Detect which cell encompasses the target text, then output its [X, Y] center coordinate. 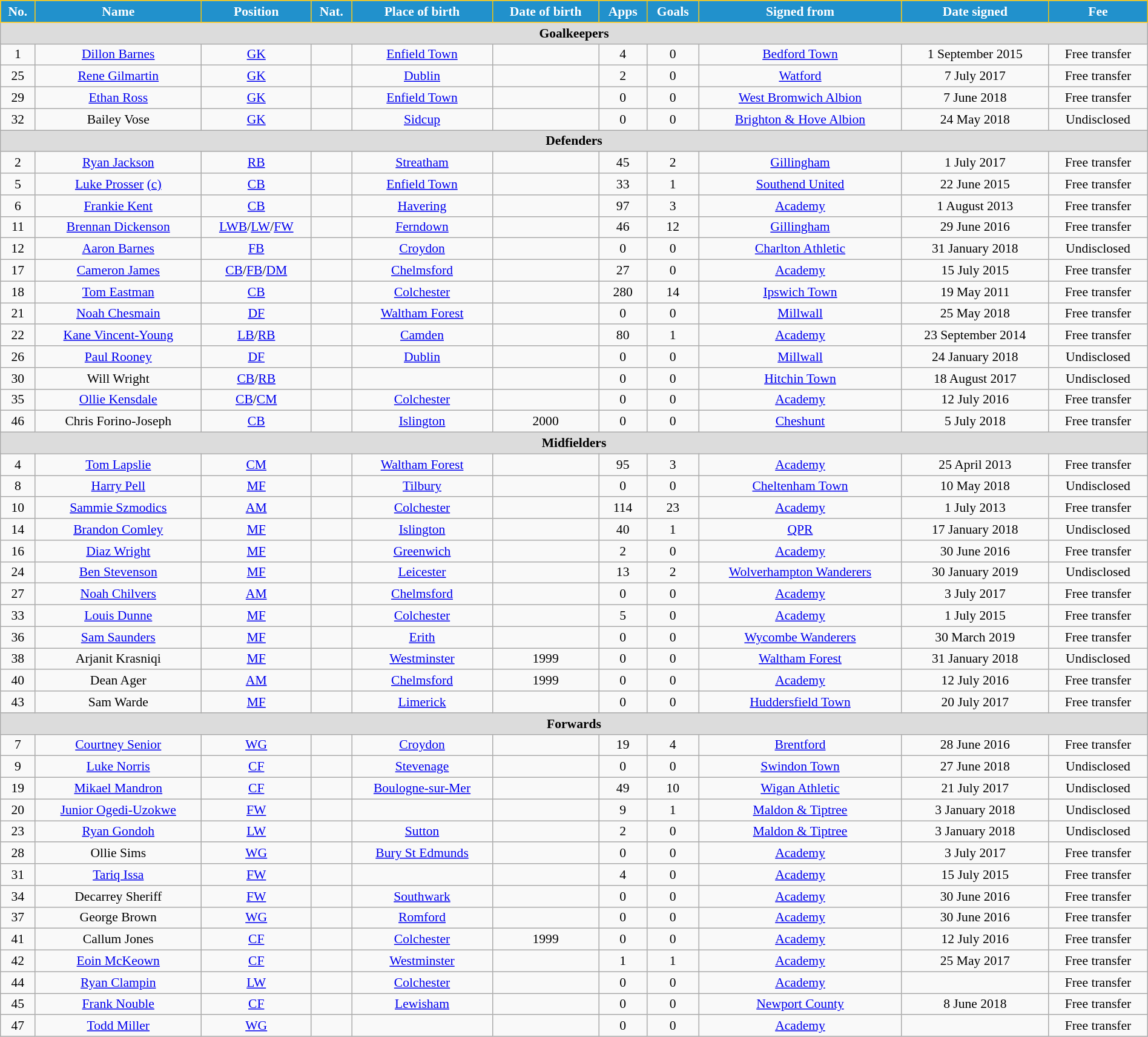
Tilbury [422, 486]
Louis Dunne [119, 616]
CB/CM [257, 400]
Sam Saunders [119, 637]
47 [18, 1026]
11 [18, 227]
Arjanit Krasniqi [119, 659]
Frank Nouble [119, 1004]
Rene Gilmartin [119, 76]
7 [18, 745]
Frankie Kent [119, 206]
Will Wright [119, 379]
1 July 2017 [975, 163]
Nat. [332, 12]
1 September 2015 [975, 55]
Southend United [800, 184]
80 [622, 336]
5 July 2018 [975, 422]
26 [18, 357]
Junior Ogedi-Uzokwe [119, 810]
42 [18, 961]
38 [18, 659]
Defenders [574, 141]
2000 [546, 422]
Tom Eastman [119, 292]
21 July 2017 [975, 789]
29 June 2016 [975, 227]
Brighton & Hove Albion [800, 119]
Cameron James [119, 271]
Wigan Athletic [800, 789]
280 [622, 292]
44 [18, 982]
Goalkeepers [574, 33]
Wolverhampton Wanderers [800, 572]
Wycombe Wanderers [800, 637]
8 [18, 486]
Midfielders [574, 443]
Ryan Jackson [119, 163]
Leicester [422, 572]
Callum Jones [119, 939]
Signed from [800, 12]
Forwards [574, 724]
35 [18, 400]
7 June 2018 [975, 98]
Bailey Vose [119, 119]
CB/FB/DM [257, 271]
Limerick [422, 702]
30 March 2019 [975, 637]
Stevenage [422, 767]
Ryan Gondoh [119, 832]
Chris Forino-Joseph [119, 422]
Sam Warde [119, 702]
25 May 2018 [975, 314]
Fee [1098, 12]
Date of birth [546, 12]
20 July 2017 [975, 702]
Hitchin Town [800, 379]
LB/RB [257, 336]
Brandon Comley [119, 529]
Paul Rooney [119, 357]
Boulogne-sur-Mer [422, 789]
7 July 2017 [975, 76]
6 [18, 206]
19 May 2011 [975, 292]
Ferndown [422, 227]
34 [18, 896]
Luke Norris [119, 767]
Ollie Kensdale [119, 400]
22 [18, 336]
CB/RB [257, 379]
29 [18, 98]
RB [257, 163]
Position [257, 12]
Noah Chesmain [119, 314]
Tom Lapslie [119, 465]
32 [18, 119]
37 [18, 918]
Brennan Dickenson [119, 227]
Southwark [422, 896]
CM [257, 465]
13 [622, 572]
Watford [800, 76]
18 August 2017 [975, 379]
Eoin McKeown [119, 961]
Goals [673, 12]
17 [18, 271]
28 June 2016 [975, 745]
Charlton Athletic [800, 249]
43 [18, 702]
Aaron Barnes [119, 249]
28 [18, 853]
Bedford Town [800, 55]
25 April 2013 [975, 465]
Dillon Barnes [119, 55]
Mikael Mandron [119, 789]
Romford [422, 918]
49 [622, 789]
25 [18, 76]
Cheshunt [800, 422]
Ollie Sims [119, 853]
Brentford [800, 745]
Newport County [800, 1004]
31 [18, 875]
23 September 2014 [975, 336]
Ipswich Town [800, 292]
36 [18, 637]
30 January 2019 [975, 572]
Lewisham [422, 1004]
Bury St Edmunds [422, 853]
17 January 2018 [975, 529]
Camden [422, 336]
Streatham [422, 163]
24 May 2018 [975, 119]
Kane Vincent-Young [119, 336]
Name [119, 12]
LWB/LW/FW [257, 227]
Havering [422, 206]
Greenwich [422, 551]
Luke Prosser (c) [119, 184]
Ben Stevenson [119, 572]
18 [18, 292]
Diaz Wright [119, 551]
FB [257, 249]
95 [622, 465]
21 [18, 314]
West Bromwich Albion [800, 98]
George Brown [119, 918]
Cheltenham Town [800, 486]
Apps [622, 12]
Huddersfield Town [800, 702]
No. [18, 12]
1 July 2013 [975, 508]
Noah Chilvers [119, 594]
16 [18, 551]
Decarrey Sheriff [119, 896]
Sammie Szmodics [119, 508]
41 [18, 939]
Courtney Senior [119, 745]
Tariq Issa [119, 875]
27 June 2018 [975, 767]
Ethan Ross [119, 98]
Dean Ager [119, 681]
Erith [422, 637]
22 June 2015 [975, 184]
24 January 2018 [975, 357]
97 [622, 206]
24 [18, 572]
1 August 2013 [975, 206]
Sidcup [422, 119]
1 July 2015 [975, 616]
QPR [800, 529]
Swindon Town [800, 767]
20 [18, 810]
Sutton [422, 832]
25 May 2017 [975, 961]
10 May 2018 [975, 486]
Ryan Clampin [119, 982]
Todd Miller [119, 1026]
Date signed [975, 12]
Place of birth [422, 12]
Harry Pell [119, 486]
30 [18, 379]
8 June 2018 [975, 1004]
114 [622, 508]
